Extract the (X, Y) coordinate from the center of the cell holding the provided text.  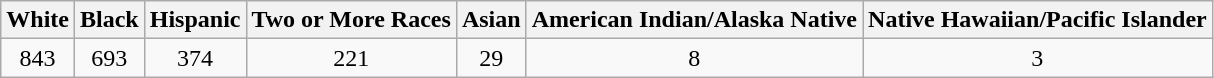
843 (38, 58)
3 (1038, 58)
American Indian/Alaska Native (694, 20)
White (38, 20)
374 (195, 58)
Native Hawaiian/Pacific Islander (1038, 20)
Asian (491, 20)
221 (351, 58)
Hispanic (195, 20)
Black (109, 20)
8 (694, 58)
Two or More Races (351, 20)
693 (109, 58)
29 (491, 58)
